From the cell containing the given text, extract its center point as (x, y) coordinate. 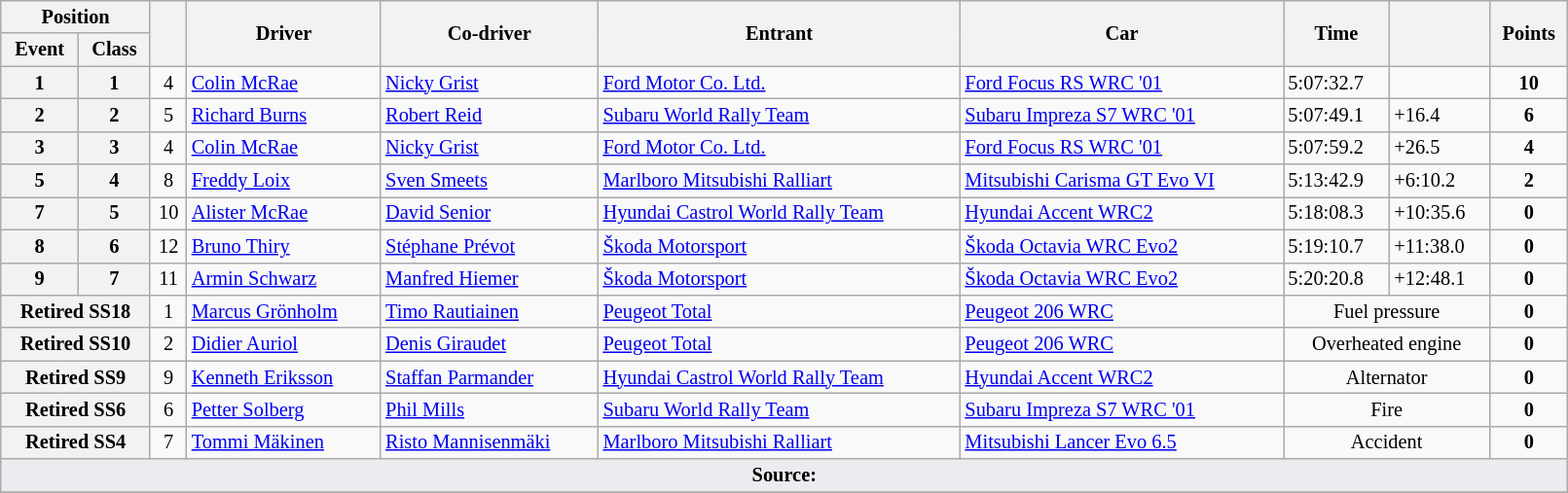
Petter Solberg (284, 409)
Mitsubishi Lancer Evo 6.5 (1122, 442)
+26.5 (1439, 148)
Source: (784, 475)
Mitsubishi Carisma GT Evo VI (1122, 181)
Driver (284, 33)
Freddy Loix (284, 181)
Retired SS4 (76, 442)
Time (1335, 33)
Kenneth Eriksson (284, 377)
Risto Mannisenmäki (489, 442)
Position (76, 17)
5:07:32.7 (1335, 83)
11 (167, 279)
Co-driver (489, 33)
Bruno Thiry (284, 246)
Entrant (780, 33)
5:07:49.1 (1335, 115)
Staffan Parmander (489, 377)
Fuel pressure (1386, 311)
Retired SS6 (76, 409)
+12:48.1 (1439, 279)
Manfred Hiemer (489, 279)
David Senior (489, 213)
Phil Mills (489, 409)
+6:10.2 (1439, 181)
+16.4 (1439, 115)
Robert Reid (489, 115)
Overheated engine (1386, 344)
Denis Giraudet (489, 344)
+11:38.0 (1439, 246)
Alister McRae (284, 213)
5:20:20.8 (1335, 279)
Marcus Grönholm (284, 311)
5:13:42.9 (1335, 181)
Stéphane Prévot (489, 246)
Retired SS18 (76, 311)
Timo Rautiainen (489, 311)
Sven Smeets (489, 181)
+10:35.6 (1439, 213)
5:19:10.7 (1335, 246)
5:07:59.2 (1335, 148)
Car (1122, 33)
Fire (1386, 409)
Event (40, 50)
Tommi Mäkinen (284, 442)
Points (1529, 33)
Retired SS9 (76, 377)
5:18:08.3 (1335, 213)
Alternator (1386, 377)
12 (167, 246)
Class (115, 50)
Armin Schwarz (284, 279)
Didier Auriol (284, 344)
Accident (1386, 442)
Retired SS10 (76, 344)
Richard Burns (284, 115)
